From the cell containing the given text, extract its center point as [X, Y] coordinate. 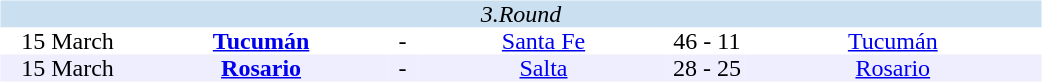
Salta [543, 68]
28 - 25 [707, 68]
3.Round [520, 14]
46 - 11 [707, 42]
Santa Fe [543, 42]
